Extract the (x, y) coordinate from the center of the cell holding the provided text.  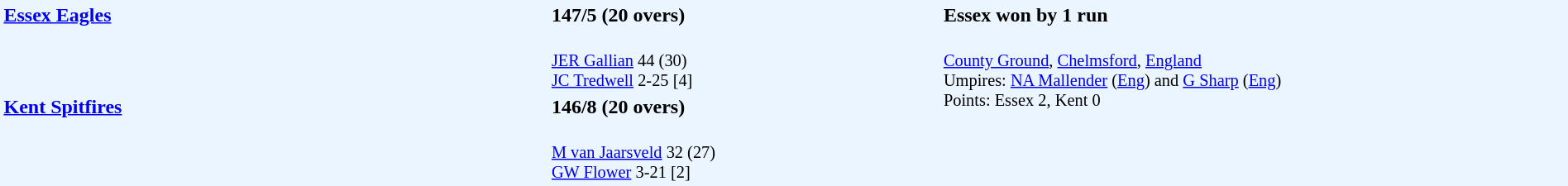
Kent Spitfires (275, 139)
M van Jaarsveld 32 (27) GW Flower 3-21 [2] (744, 152)
County Ground, Chelmsford, England Umpires: NA Mallender (Eng) and G Sharp (Eng) Points: Essex 2, Kent 0 (1254, 107)
JER Gallian 44 (30) JC Tredwell 2-25 [4] (744, 61)
147/5 (20 overs) (744, 15)
Essex Eagles (275, 47)
146/8 (20 overs) (744, 107)
Essex won by 1 run (1254, 15)
